Identify which cell holds the provided text, then report its (X, Y) central coordinate. 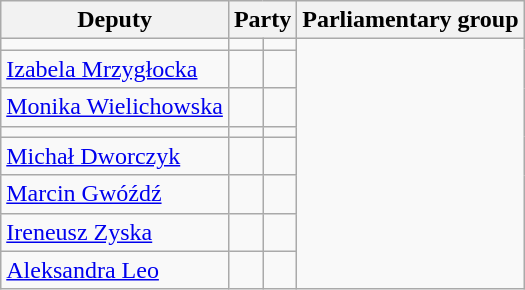
Michał Dworczyk (115, 156)
Aleksandra Leo (115, 270)
Monika Wielichowska (115, 107)
Party (262, 20)
Izabela Mrzygłocka (115, 69)
Ireneusz Zyska (115, 232)
Marcin Gwóźdź (115, 194)
Parliamentary group (410, 20)
Deputy (115, 20)
